Find where the given text appears and provide that cell's center as (X, Y) coordinate. 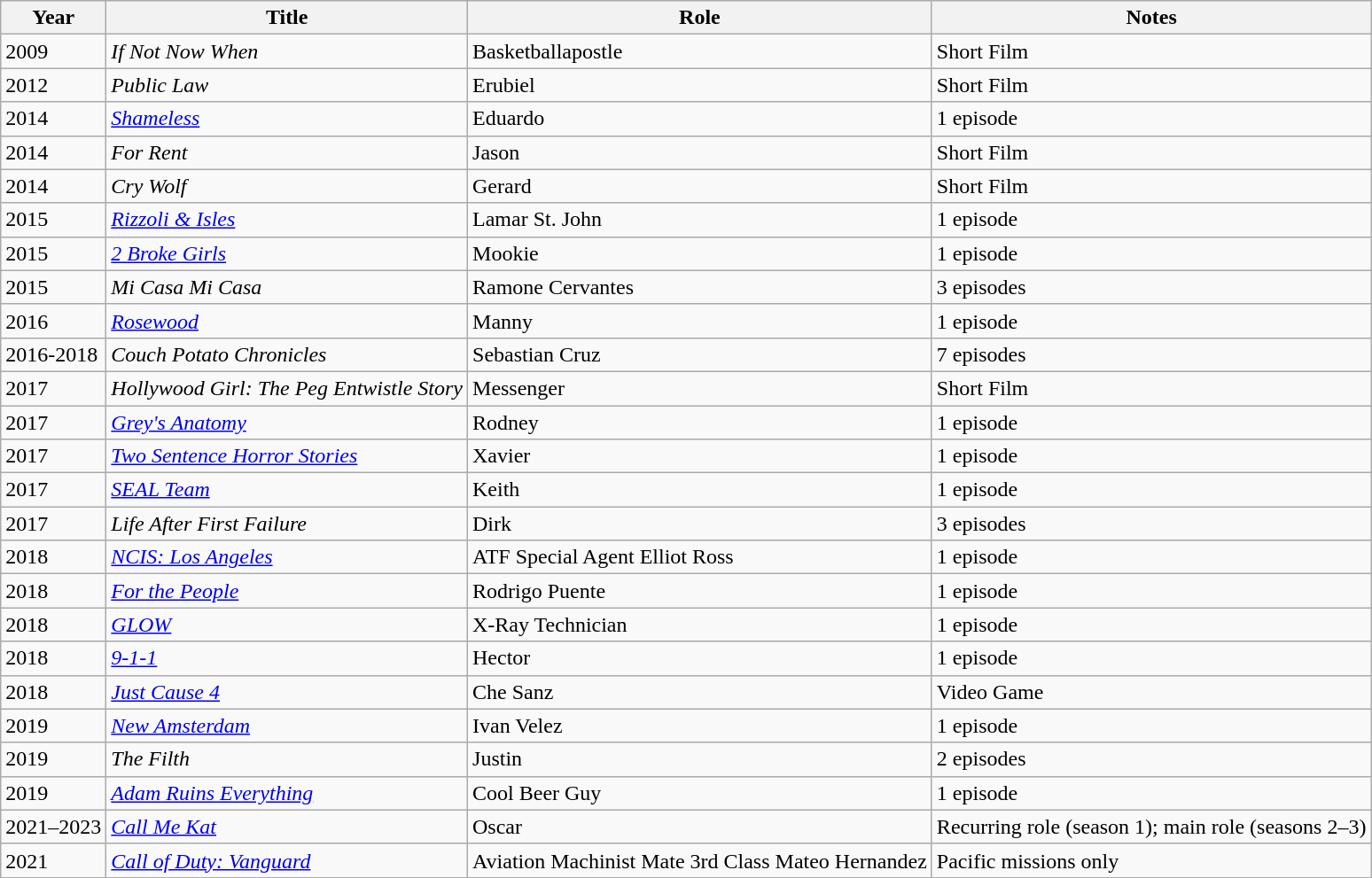
Basketballapostle (700, 51)
Rizzoli & Isles (287, 220)
Cool Beer Guy (700, 793)
Just Cause 4 (287, 692)
Rodney (700, 423)
For the People (287, 591)
ATF Special Agent Elliot Ross (700, 557)
Justin (700, 759)
Hollywood Girl: The Peg Entwistle Story (287, 388)
Oscar (700, 827)
Xavier (700, 456)
New Amsterdam (287, 726)
7 episodes (1151, 354)
GLOW (287, 625)
Keith (700, 490)
NCIS: Los Angeles (287, 557)
Hector (700, 658)
X-Ray Technician (700, 625)
Adam Ruins Everything (287, 793)
Public Law (287, 85)
Sebastian Cruz (700, 354)
2021 (53, 860)
Year (53, 18)
9-1-1 (287, 658)
Messenger (700, 388)
2021–2023 (53, 827)
Video Game (1151, 692)
Gerard (700, 186)
Ramone Cervantes (700, 287)
Mookie (700, 253)
Ivan Velez (700, 726)
Grey's Anatomy (287, 423)
Lamar St. John (700, 220)
If Not Now When (287, 51)
Recurring role (season 1); main role (seasons 2–3) (1151, 827)
The Filth (287, 759)
2016 (53, 321)
Rodrigo Puente (700, 591)
Notes (1151, 18)
Rosewood (287, 321)
Eduardo (700, 119)
2016-2018 (53, 354)
Erubiel (700, 85)
Title (287, 18)
Shameless (287, 119)
SEAL Team (287, 490)
For Rent (287, 152)
Pacific missions only (1151, 860)
Cry Wolf (287, 186)
Mi Casa Mi Casa (287, 287)
2 Broke Girls (287, 253)
Call of Duty: Vanguard (287, 860)
Call Me Kat (287, 827)
Che Sanz (700, 692)
Dirk (700, 524)
2009 (53, 51)
Two Sentence Horror Stories (287, 456)
Role (700, 18)
Aviation Machinist Mate 3rd Class Mateo Hernandez (700, 860)
2 episodes (1151, 759)
Life After First Failure (287, 524)
Couch Potato Chronicles (287, 354)
Manny (700, 321)
2012 (53, 85)
Jason (700, 152)
